Return the (x, y) coordinate for the center point of the cell that contains the specified text.  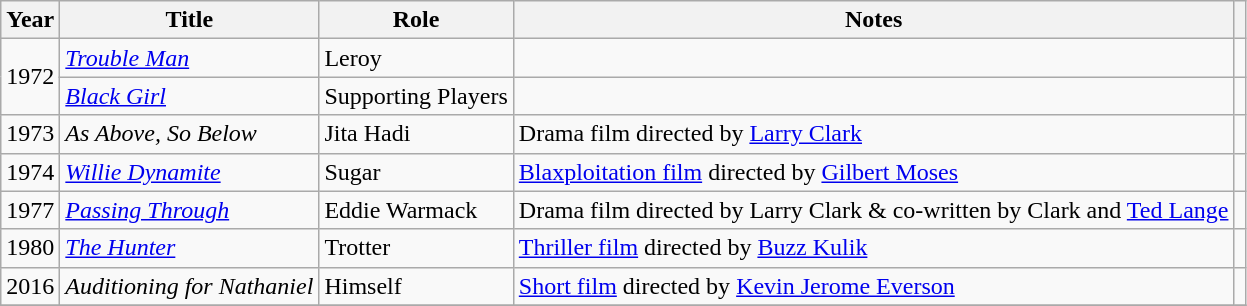
Trotter (416, 248)
Title (190, 20)
Willie Dynamite (190, 172)
The Hunter (190, 248)
Leroy (416, 58)
1980 (30, 248)
Himself (416, 286)
Drama film directed by Larry Clark & co-written by Clark and Ted Lange (874, 210)
Notes (874, 20)
1974 (30, 172)
As Above, So Below (190, 134)
Sugar (416, 172)
Passing Through (190, 210)
Blaxploitation film directed by Gilbert Moses (874, 172)
1973 (30, 134)
Jita Hadi (416, 134)
Trouble Man (190, 58)
2016 (30, 286)
1972 (30, 77)
Eddie Warmack (416, 210)
Black Girl (190, 96)
Drama film directed by Larry Clark (874, 134)
Thriller film directed by Buzz Kulik (874, 248)
Role (416, 20)
Supporting Players (416, 96)
1977 (30, 210)
Year (30, 20)
Short film directed by Kevin Jerome Everson (874, 286)
Auditioning for Nathaniel (190, 286)
